Capture the cell that displays the provided text and extract its [X, Y] central coordinate. 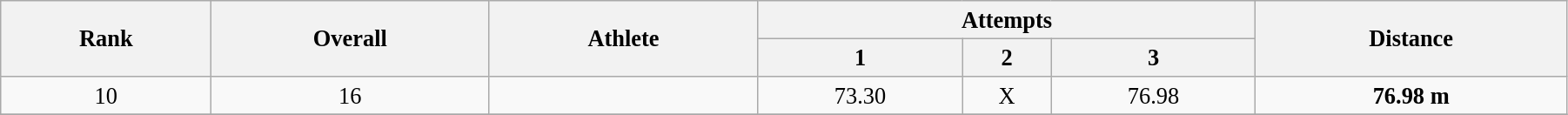
10 [106, 95]
Attempts [1007, 19]
16 [350, 95]
Athlete [623, 38]
73.30 [860, 95]
3 [1154, 57]
76.98 [1154, 95]
X [1007, 95]
1 [860, 57]
Distance [1411, 38]
76.98 m [1411, 95]
Overall [350, 38]
Rank [106, 38]
2 [1007, 57]
